Determine the (X, Y) coordinate at the center of the cell enclosing the given text.  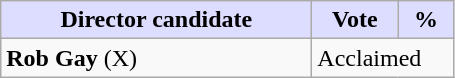
Vote (355, 20)
Rob Gay (X) (156, 58)
Director candidate (156, 20)
Acclaimed (383, 58)
% (426, 20)
